Extract the [X, Y] coordinate from the center of the cell holding the provided text.  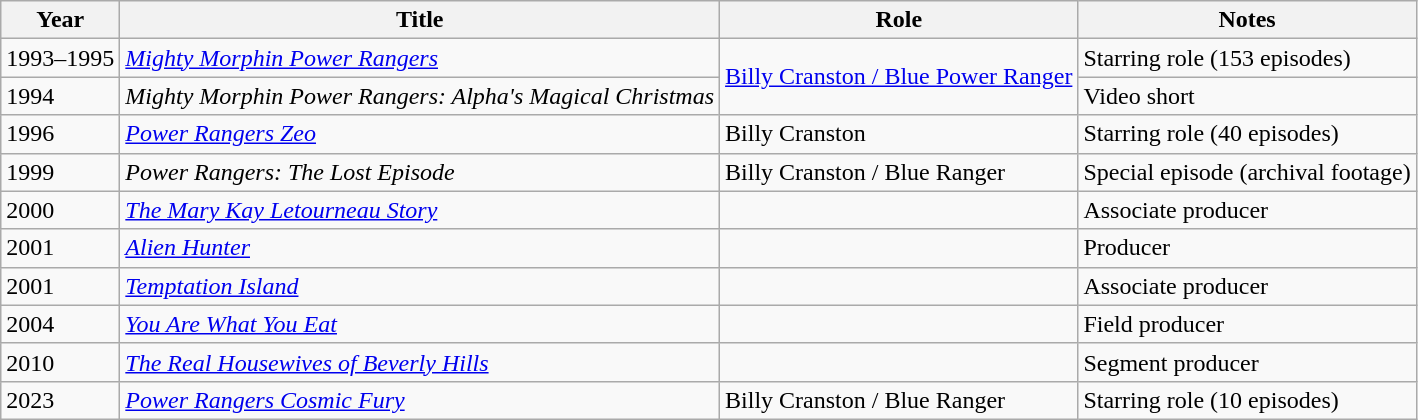
Video short [1247, 96]
Power Rangers: The Lost Episode [420, 172]
2004 [60, 324]
2023 [60, 400]
The Mary Kay Letourneau Story [420, 210]
You Are What You Eat [420, 324]
1999 [60, 172]
Starring role (153 episodes) [1247, 58]
The Real Housewives of Beverly Hills [420, 362]
Power Rangers Cosmic Fury [420, 400]
1994 [60, 96]
Mighty Morphin Power Rangers: Alpha's Magical Christmas [420, 96]
1993–1995 [60, 58]
Starring role (10 episodes) [1247, 400]
Field producer [1247, 324]
Segment producer [1247, 362]
Year [60, 20]
Billy Cranston / Blue Power Ranger [899, 77]
Starring role (40 episodes) [1247, 134]
Role [899, 20]
2000 [60, 210]
Alien Hunter [420, 248]
Notes [1247, 20]
Temptation Island [420, 286]
Special episode (archival footage) [1247, 172]
Producer [1247, 248]
Mighty Morphin Power Rangers [420, 58]
1996 [60, 134]
2010 [60, 362]
Billy Cranston [899, 134]
Power Rangers Zeo [420, 134]
Title [420, 20]
